Detect which cell encompasses the target text, then output its [X, Y] center coordinate. 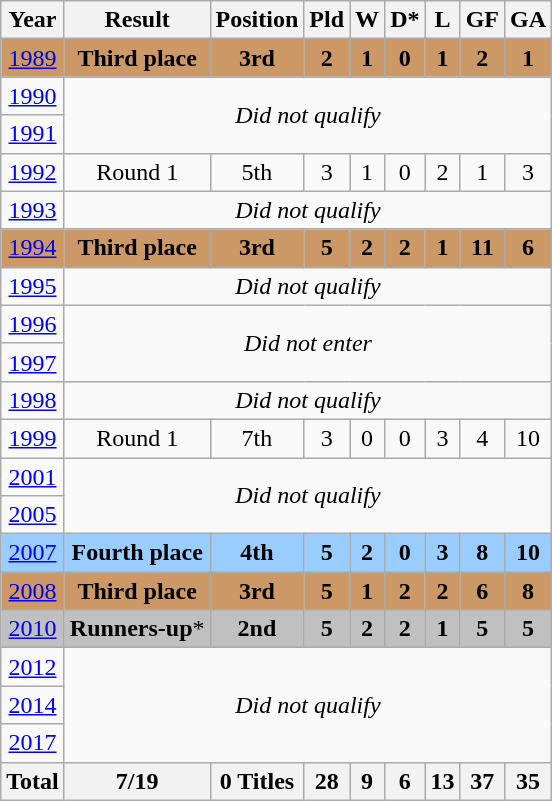
7th [257, 438]
Total [33, 781]
11 [482, 248]
4th [257, 553]
2007 [33, 553]
1999 [33, 438]
4 [482, 438]
7/19 [137, 781]
Year [33, 20]
1991 [33, 134]
2nd [257, 629]
1994 [33, 248]
0 Titles [257, 781]
2005 [33, 515]
Pld [327, 20]
28 [327, 781]
1997 [33, 362]
Fourth place [137, 553]
5th [257, 172]
1995 [33, 286]
37 [482, 781]
2017 [33, 743]
2001 [33, 477]
13 [442, 781]
Did not enter [308, 343]
D* [405, 20]
1989 [33, 58]
1993 [33, 210]
2014 [33, 705]
GA [528, 20]
1998 [33, 400]
1990 [33, 96]
GF [482, 20]
2010 [33, 629]
1992 [33, 172]
2008 [33, 591]
1996 [33, 324]
Position [257, 20]
W [368, 20]
L [442, 20]
Runners-up* [137, 629]
35 [528, 781]
9 [368, 781]
Result [137, 20]
2012 [33, 667]
